Find where the given text appears and provide that cell's center as [x, y] coordinate. 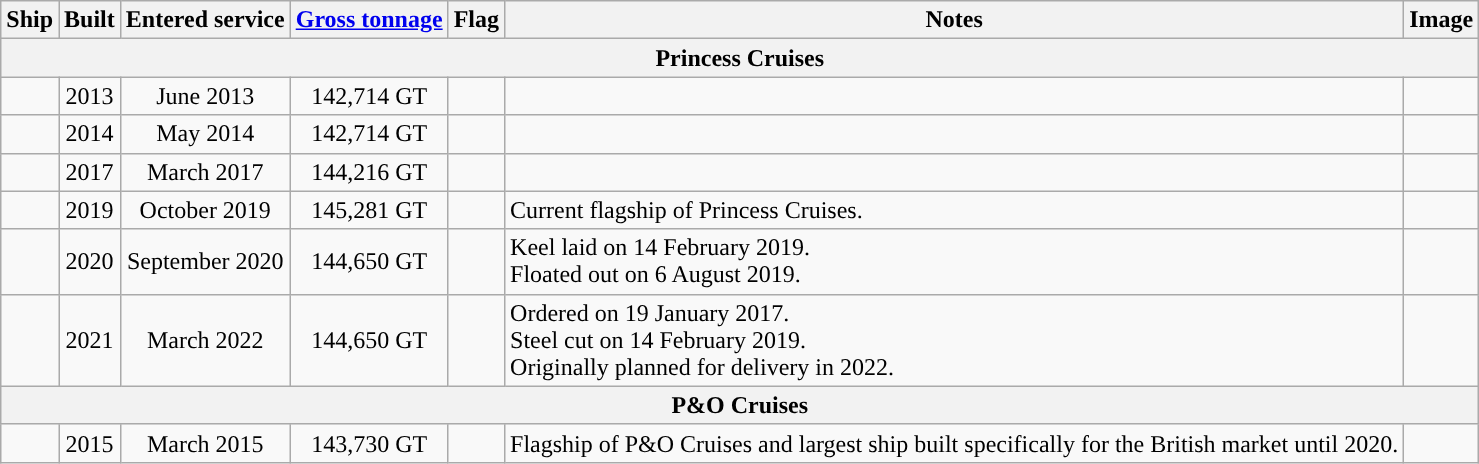
2020 [90, 262]
2013 [90, 96]
Ship [30, 20]
Image [1442, 20]
Entered service [205, 20]
March 2022 [205, 340]
2021 [90, 340]
May 2014 [205, 134]
June 2013 [205, 96]
Flagship of P&O Cruises and largest ship built specifically for the British market until 2020. [954, 443]
P&O Cruises [740, 405]
Notes [954, 20]
Gross tonnage [369, 20]
2017 [90, 172]
2014 [90, 134]
2019 [90, 210]
144,216 GT [369, 172]
March 2015 [205, 443]
September 2020 [205, 262]
Built [90, 20]
Princess Cruises [740, 58]
March 2017 [205, 172]
Current flagship of Princess Cruises. [954, 210]
Keel laid on 14 February 2019. Floated out on 6 August 2019. [954, 262]
145,281 GT [369, 210]
Flag [476, 20]
Ordered on 19 January 2017.Steel cut on 14 February 2019. Originally planned for delivery in 2022. [954, 340]
2015 [90, 443]
143,730 GT [369, 443]
October 2019 [205, 210]
